Capture the cell that displays the provided text and extract its (X, Y) central coordinate. 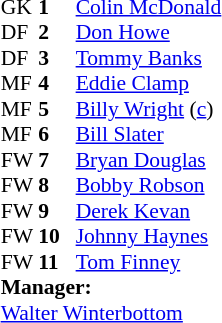
Tommy Banks (149, 58)
7 (57, 160)
Manager: (112, 287)
4 (57, 83)
Tom Finney (149, 262)
11 (57, 262)
Bobby Robson (149, 185)
Derek Kevan (149, 211)
3 (57, 58)
Don Howe (149, 33)
Bryan Douglas (149, 160)
Billy Wright (c) (149, 109)
6 (57, 135)
10 (57, 237)
Johnny Haynes (149, 237)
2 (57, 33)
9 (57, 211)
8 (57, 185)
5 (57, 109)
Bill Slater (149, 135)
Eddie Clamp (149, 83)
